Pinpoint the cell where the given text exists, returning its [x, y] midpoint coordinate. 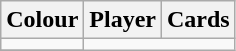
Cards [199, 20]
Colour [42, 20]
Player [123, 20]
